Find where the given text appears and provide that cell's center as (x, y) coordinate. 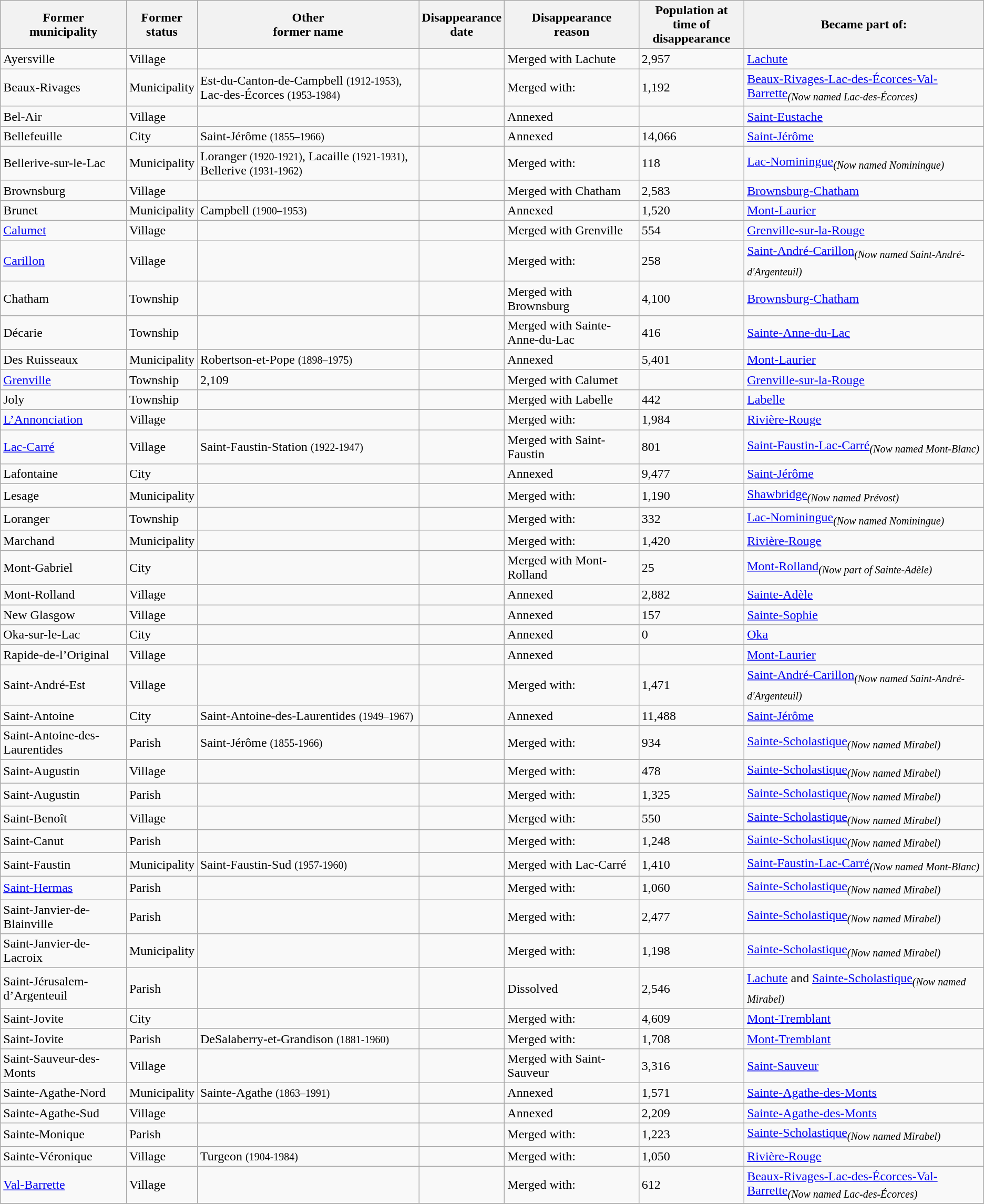
478 (691, 771)
Sainte-Agathe-Sud (64, 1113)
Oka-sur-le-Lac (64, 635)
Disappearancedate (462, 25)
Lachute (864, 59)
1,471 (691, 685)
Labelle (864, 399)
442 (691, 399)
Merged with Calumet (572, 379)
Carillon (64, 261)
416 (691, 332)
801 (691, 447)
934 (691, 742)
Merged with Lachute (572, 59)
Otherformer name (308, 25)
Calumet (64, 231)
1,325 (691, 795)
L’Annonciation (64, 420)
Sainte-Agathe (1863–1991) (308, 1093)
2,583 (691, 190)
5,401 (691, 359)
1,410 (691, 865)
Formerstatus (162, 25)
Saint-André-Est (64, 685)
Saint-Sauveur (864, 1066)
4,609 (691, 1018)
Saint-Janvier-de-Blainville (64, 917)
Merged with Grenville (572, 231)
258 (691, 261)
Oka (864, 635)
Décarie (64, 332)
Merged with Saint-Faustin (572, 447)
Joly (64, 399)
Saint-Faustin-Station (1922-1947) (308, 447)
Saint-Faustin-Sud (1957-1960) (308, 865)
9,477 (691, 474)
Marchand (64, 540)
Sainte-Adèle (864, 595)
Merged with Lac-Carré (572, 865)
New Glasgow (64, 615)
Des Ruisseaux (64, 359)
1,192 (691, 87)
Sainte-Anne-du-Lac (864, 332)
1,248 (691, 841)
Bellerive-sur-le-Lac (64, 163)
2,957 (691, 59)
14,066 (691, 136)
Saint-Benoît (64, 818)
Population attime of disappearance (691, 25)
550 (691, 818)
Lachute and Sainte-Scholastique(Now named Mirabel) (864, 989)
Saint-Eustache (864, 116)
1,060 (691, 888)
332 (691, 519)
25 (691, 568)
Brunet (64, 210)
Turgeon (1904-1984) (308, 1156)
Saint-Jérôme (1855-1966) (308, 742)
Sainte-Sophie (864, 615)
3,316 (691, 1066)
Mont-Rolland (64, 595)
Saint-Jérusalem-d’Argenteuil (64, 989)
1,571 (691, 1093)
Saint-Janvier-de-Lacroix (64, 951)
Merged with Labelle (572, 399)
Mont-Gabriel (64, 568)
612 (691, 1185)
1,198 (691, 951)
1,420 (691, 540)
2,109 (308, 379)
4,100 (691, 299)
2,546 (691, 989)
Bel-Air (64, 116)
2,882 (691, 595)
Lac-Carré (64, 447)
Sainte-Véronique (64, 1156)
Merged with Brownsburg (572, 299)
Rapide-de-l’Original (64, 655)
2,477 (691, 917)
1,190 (691, 496)
Saint-Sauveur-des-Monts (64, 1066)
Saint-Antoine-des-Laurentides (64, 742)
Mont-Rolland(Now part of Sainte-Adèle) (864, 568)
Brownsburg (64, 190)
Merged with Saint-Sauveur (572, 1066)
Lesage (64, 496)
Campbell (1900–1953) (308, 210)
Loranger (64, 519)
Est-du-Canton-de-Campbell (1912-1953), Lac-des-Écorces (1953-1984) (308, 87)
157 (691, 615)
2,209 (691, 1113)
Shawbridge(Now named Prévost) (864, 496)
Saint-Faustin (64, 865)
1,050 (691, 1156)
DeSalaberry-et-Grandison (1881-1960) (308, 1038)
Robertson-et-Pope (1898–1975) (308, 359)
Loranger (1920-1921), Lacaille (1921-1931), Bellerive (1931-1962) (308, 163)
Saint-Antoine-des-Laurentides (1949–1967) (308, 715)
Saint-Hermas (64, 888)
Disappearancereason (572, 25)
Merged with Mont-Rolland (572, 568)
Chatham (64, 299)
Val-Barrette (64, 1185)
118 (691, 163)
Saint-Jérôme (1855–1966) (308, 136)
Merged with Sainte-Anne-du-Lac (572, 332)
554 (691, 231)
1,223 (691, 1135)
Sainte-Monique (64, 1135)
0 (691, 635)
Dissolved (572, 989)
Formermunicipality (64, 25)
1,520 (691, 210)
Lafontaine (64, 474)
Sainte-Agathe-Nord (64, 1093)
Saint-Canut (64, 841)
1,708 (691, 1038)
Saint-Antoine (64, 715)
Ayersville (64, 59)
Beaux-Rivages (64, 87)
Became part of: (864, 25)
1,984 (691, 420)
Grenville (64, 379)
Bellefeuille (64, 136)
Merged with Chatham (572, 190)
11,488 (691, 715)
